Output the (x, y) coordinate of the center of the cell containing the given text.  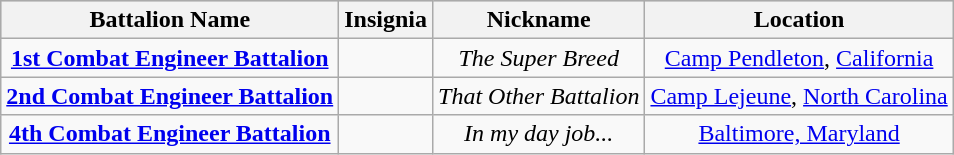
That Other Battalion (539, 96)
2nd Combat Engineer Battalion (170, 96)
Location (799, 20)
The Super Breed (539, 58)
Camp Lejeune, North Carolina (799, 96)
Insignia (386, 20)
1st Combat Engineer Battalion (170, 58)
4th Combat Engineer Battalion (170, 134)
In my day job... (539, 134)
Nickname (539, 20)
Camp Pendleton, California (799, 58)
Baltimore, Maryland (799, 134)
Battalion Name (170, 20)
